Output the (x, y) coordinate of the center of the cell containing the given text.  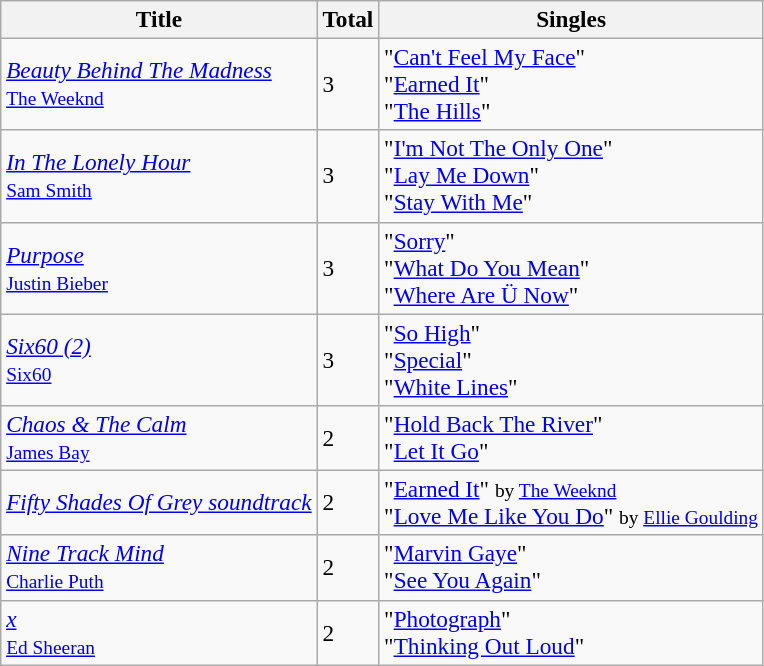
Title (159, 19)
Six60 (2)Six60 (159, 359)
"Earned It" by The Weeknd"Love Me Like You Do" by Ellie Goulding (572, 502)
"So High""Special""White Lines" (572, 359)
"Can't Feel My Face""Earned It""The Hills" (572, 84)
"I'm Not The Only One""Lay Me Down""Stay With Me" (572, 176)
"Sorry""What Do You Mean""Where Are Ü Now" (572, 268)
"Photograph""Thinking Out Loud" (572, 632)
"Marvin Gaye""See You Again" (572, 568)
Fifty Shades Of Grey soundtrack (159, 502)
Nine Track MindCharlie Puth (159, 568)
"Hold Back The River""Let It Go" (572, 438)
xEd Sheeran (159, 632)
In The Lonely HourSam Smith (159, 176)
Singles (572, 19)
Beauty Behind The MadnessThe Weeknd (159, 84)
Chaos & The CalmJames Bay (159, 438)
PurposeJustin Bieber (159, 268)
Total (348, 19)
